Provide the (X, Y) coordinate of the cell's center where the given text is located.  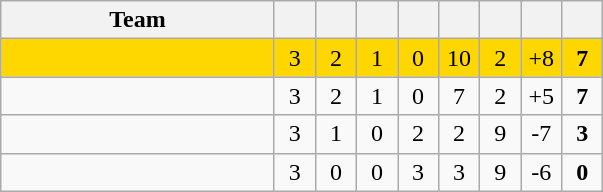
-6 (542, 172)
-7 (542, 134)
Team (138, 20)
+8 (542, 58)
10 (460, 58)
+5 (542, 96)
